Pinpoint the cell where the given text exists, returning its (X, Y) midpoint coordinate. 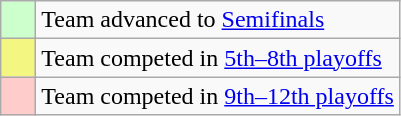
Team competed in 5th–8th playoffs (218, 58)
Team competed in 9th–12th playoffs (218, 96)
Team advanced to Semifinals (218, 20)
